Return the [X, Y] coordinate for the center point of the cell that contains the specified text.  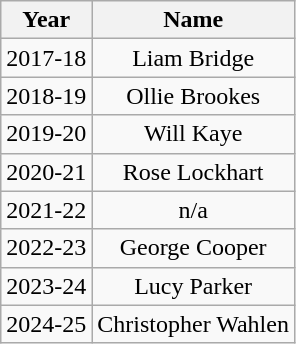
Ollie Brookes [194, 96]
Will Kaye [194, 134]
2019-20 [46, 134]
Rose Lockhart [194, 172]
2021-22 [46, 210]
George Cooper [194, 248]
Christopher Wahlen [194, 324]
n/a [194, 210]
Name [194, 20]
2018-19 [46, 96]
2017-18 [46, 58]
2023-24 [46, 286]
2022-23 [46, 248]
2024-25 [46, 324]
Lucy Parker [194, 286]
2020-21 [46, 172]
Year [46, 20]
Liam Bridge [194, 58]
